Provide the (X, Y) coordinate of the cell's center where the given text is located.  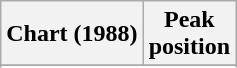
Peakposition (189, 34)
Chart (1988) (72, 34)
